Return [X, Y] of the center of cell containing provided text 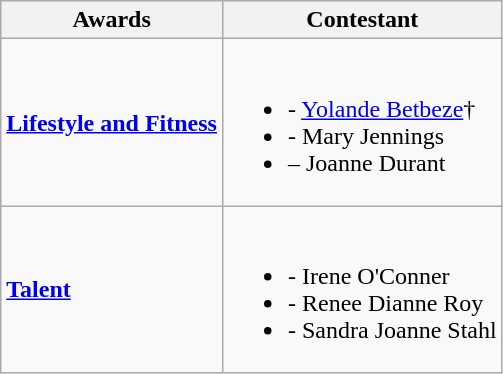
Lifestyle and Fitness [112, 122]
Talent [112, 290]
Contestant [362, 20]
- Irene O'Conner - Renee Dianne Roy - Sandra Joanne Stahl [362, 290]
Awards [112, 20]
- Yolande Betbeze† - Mary Jennings – Joanne Durant [362, 122]
